Identify which cell holds the provided text, then report its [X, Y] central coordinate. 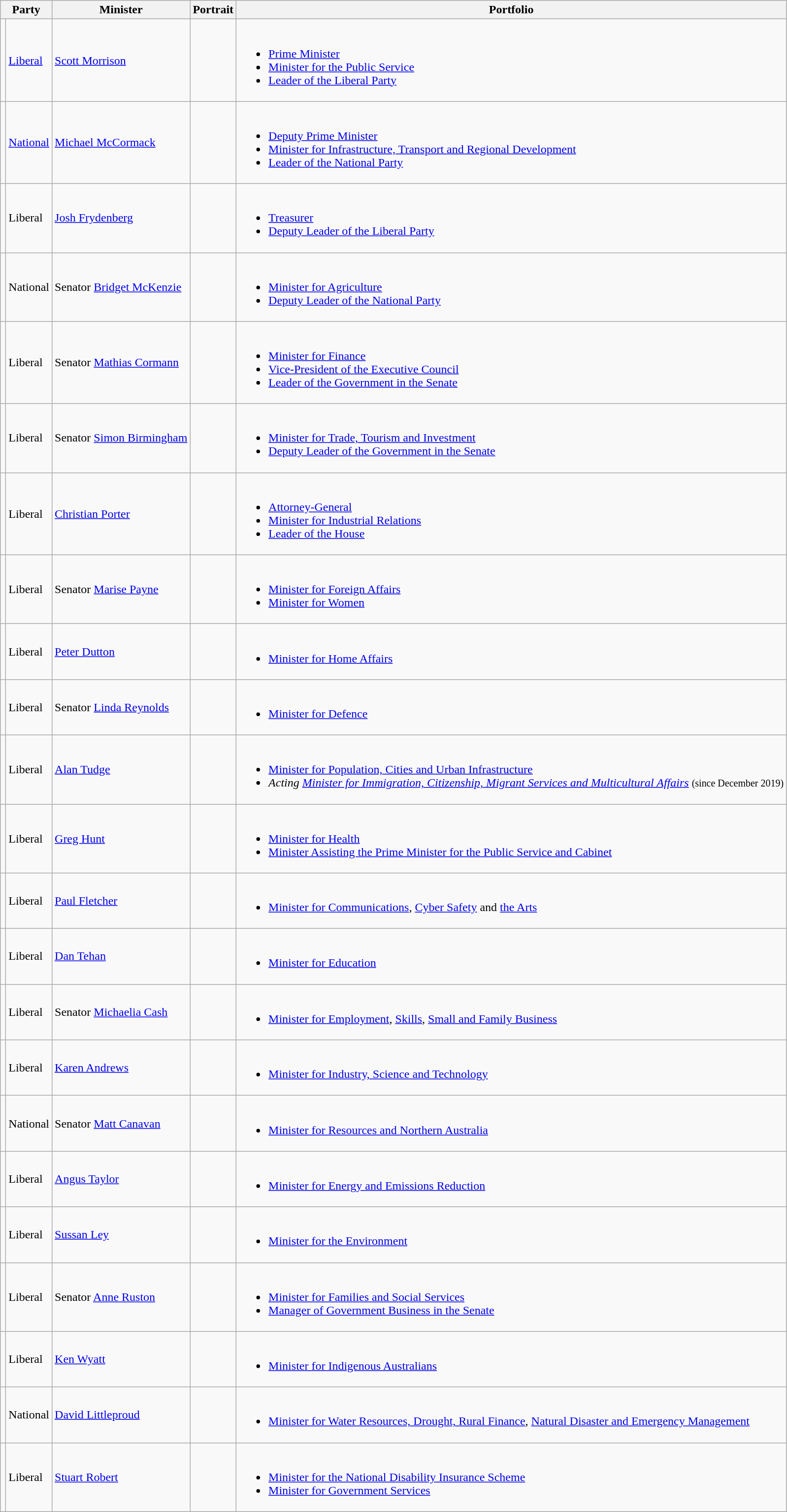
Minister for the Environment [511, 1234]
Minister for Energy and Emissions Reduction [511, 1179]
David Littleproud [121, 1415]
Minister for FinanceVice-President of the Executive CouncilLeader of the Government in the Senate [511, 362]
Prime MinisterMinister for the Public ServiceLeader of the Liberal Party [511, 60]
Minister for Families and Social ServicesManager of Government Business in the Senate [511, 1297]
Minister for HealthMinister Assisting the Prime Minister for the Public Service and Cabinet [511, 839]
Paul Fletcher [121, 901]
Angus Taylor [121, 1179]
Senator Michaelia Cash [121, 1012]
Minister [121, 10]
Senator Matt Canavan [121, 1123]
Alan Tudge [121, 769]
Minister for Foreign AffairsMinister for Women [511, 589]
Ken Wyatt [121, 1359]
Minister for Industry, Science and Technology [511, 1068]
Minister for Trade, Tourism and InvestmentDeputy Leader of the Government in the Senate [511, 438]
Greg Hunt [121, 839]
Senator Mathias Cormann [121, 362]
Minister for Communications, Cyber Safety and the Arts [511, 901]
Minister for Resources and Northern Australia [511, 1123]
Minister for Indigenous Australians [511, 1359]
Karen Andrews [121, 1068]
Senator Bridget McKenzie [121, 287]
Senator Anne Ruston [121, 1297]
Portrait [213, 10]
Minister for Education [511, 957]
Minister for AgricultureDeputy Leader of the National Party [511, 287]
Attorney-GeneralMinister for Industrial RelationsLeader of the House [511, 514]
Christian Porter [121, 514]
Minister for Employment, Skills, Small and Family Business [511, 1012]
Dan Tehan [121, 957]
Michael McCormack [121, 143]
Senator Linda Reynolds [121, 707]
Sussan Ley [121, 1234]
Senator Marise Payne [121, 589]
Minister for Home Affairs [511, 652]
Scott Morrison [121, 60]
Stuart Robert [121, 1477]
Senator Simon Birmingham [121, 438]
Minister for Defence [511, 707]
Josh Frydenberg [121, 218]
Peter Dutton [121, 652]
TreasurerDeputy Leader of the Liberal Party [511, 218]
Party [27, 10]
Deputy Prime MinisterMinister for Infrastructure, Transport and Regional DevelopmentLeader of the National Party [511, 143]
Portfolio [511, 10]
Minister for the National Disability Insurance SchemeMinister for Government Services [511, 1477]
Minister for Water Resources, Drought, Rural Finance, Natural Disaster and Emergency Management [511, 1415]
